For the text-containing cell, return its midpoint in [X, Y] coordinate format. 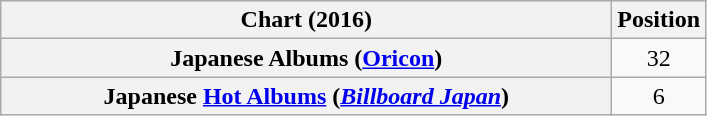
Chart (2016) [306, 20]
32 [659, 58]
Japanese Albums (Oricon) [306, 58]
6 [659, 96]
Japanese Hot Albums (Billboard Japan) [306, 96]
Position [659, 20]
